Output the [x, y] coordinate of the center of the cell containing the given text.  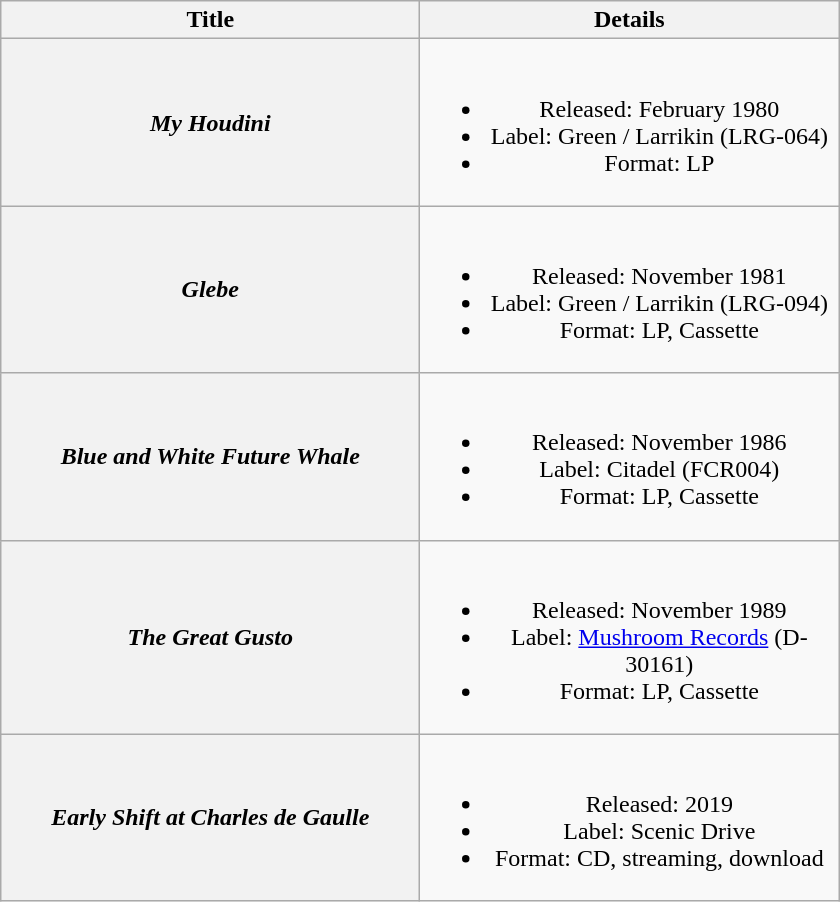
Details [630, 20]
Released: November 1981Label: Green / Larrikin (LRG-094)Format: LP, Cassette [630, 290]
Glebe [210, 290]
Released: November 1989Label: Mushroom Records (D-30161)Format: LP, Cassette [630, 637]
My Houdini [210, 122]
Title [210, 20]
The Great Gusto [210, 637]
Early Shift at Charles de Gaulle [210, 818]
Blue and White Future Whale [210, 456]
Released: February 1980Label: Green / Larrikin (LRG-064)Format: LP [630, 122]
Released: 2019Label: Scenic DriveFormat: CD, streaming, download [630, 818]
Released: November 1986Label: Citadel (FCR004)Format: LP, Cassette [630, 456]
